Provide the [x, y] coordinate of the cell's center where the given text is located.  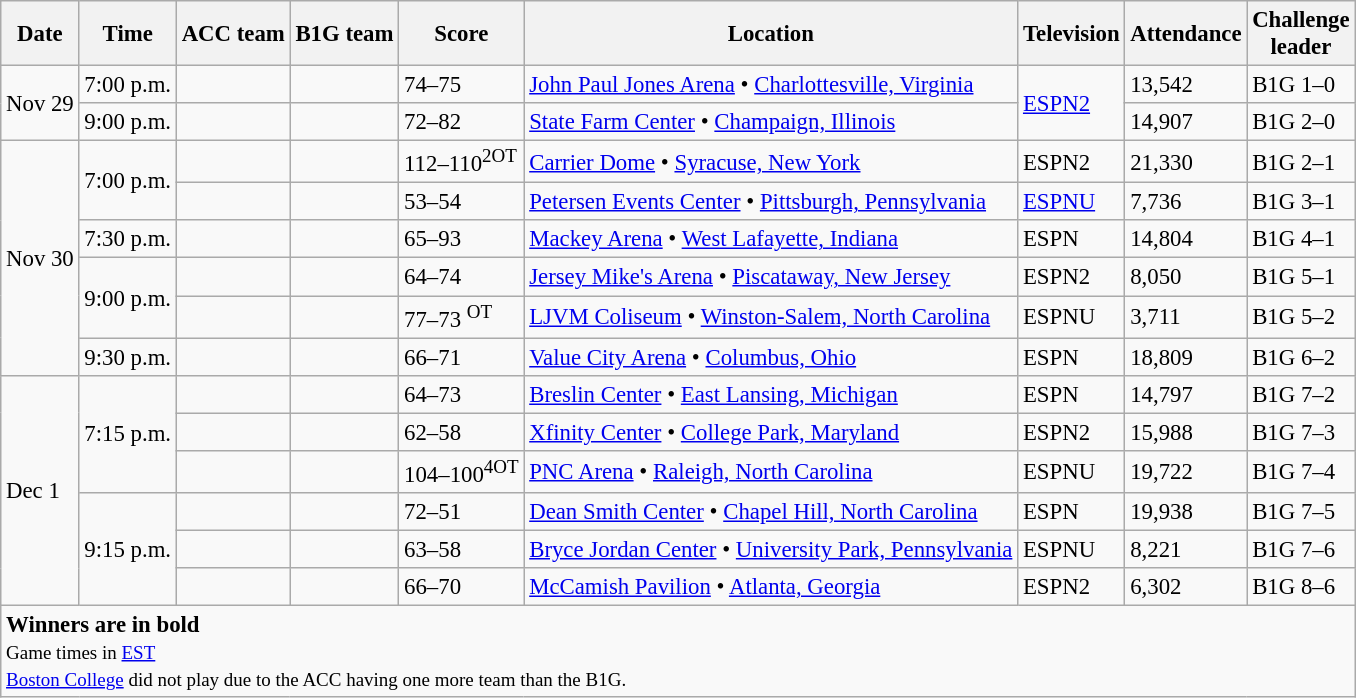
Breslin Center • East Lansing, Michigan [771, 394]
B1G 7–4 [1301, 472]
B1G 7–2 [1301, 394]
72–51 [462, 512]
B1G 2–1 [1301, 162]
63–58 [462, 549]
14,797 [1186, 394]
Nov 30 [40, 258]
B1G 2–0 [1301, 122]
Value City Arena • Columbus, Ohio [771, 357]
Location [771, 34]
Jersey Mike's Arena • Piscataway, New Jersey [771, 277]
6,302 [1186, 587]
B1G 8–6 [1301, 587]
Attendance [1186, 34]
Petersen Events Center • Pittsburgh, Pennsylvania [771, 202]
Winners are in boldGame times in ESTBoston College did not play due to the ACC having one more team than the B1G. [678, 652]
72–82 [462, 122]
Mackey Arena • West Lafayette, Indiana [771, 239]
Bryce Jordan Center • University Park, Pennsylvania [771, 549]
ACC team [233, 34]
Television [1072, 34]
8,050 [1186, 277]
B1G team [344, 34]
LJVM Coliseum • Winston-Salem, North Carolina [771, 317]
3,711 [1186, 317]
19,938 [1186, 512]
18,809 [1186, 357]
Nov 29 [40, 104]
8,221 [1186, 549]
John Paul Jones Arena • Charlottesville, Virginia [771, 85]
B1G 5–1 [1301, 277]
B1G 1–0 [1301, 85]
19,722 [1186, 472]
PNC Arena • Raleigh, North Carolina [771, 472]
66–71 [462, 357]
Dean Smith Center • Chapel Hill, North Carolina [771, 512]
Score [462, 34]
7:30 p.m. [128, 239]
Carrier Dome • Syracuse, New York [771, 162]
15,988 [1186, 432]
14,907 [1186, 122]
53–54 [462, 202]
McCamish Pavilion • Atlanta, Georgia [771, 587]
64–74 [462, 277]
B1G 7–5 [1301, 512]
9:30 p.m. [128, 357]
112–1102OT [462, 162]
B1G 4–1 [1301, 239]
Xfinity Center • College Park, Maryland [771, 432]
7,736 [1186, 202]
14,804 [1186, 239]
B1G 7–6 [1301, 549]
104–1004OT [462, 472]
Time [128, 34]
65–93 [462, 239]
13,542 [1186, 85]
Date [40, 34]
21,330 [1186, 162]
9:15 p.m. [128, 550]
Challengeleader [1301, 34]
Dec 1 [40, 490]
77–73 OT [462, 317]
62–58 [462, 432]
B1G 3–1 [1301, 202]
B1G 6–2 [1301, 357]
66–70 [462, 587]
64–73 [462, 394]
State Farm Center • Champaign, Illinois [771, 122]
7:15 p.m. [128, 434]
B1G 5–2 [1301, 317]
B1G 7–3 [1301, 432]
74–75 [462, 85]
